Extract the (X, Y) coordinate from the center of the cell holding the provided text.  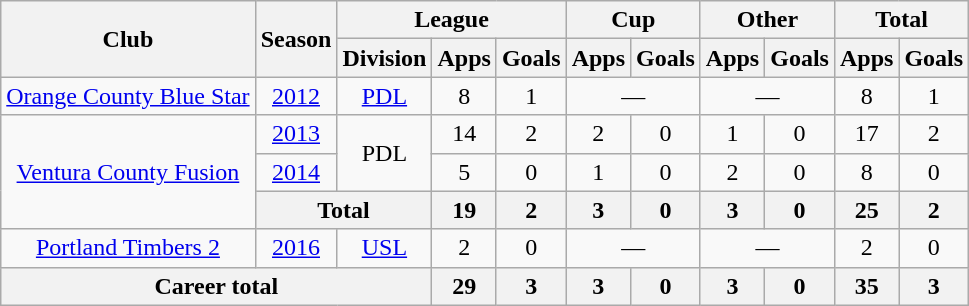
2014 (296, 172)
5 (464, 172)
Orange County Blue Star (128, 96)
2013 (296, 134)
2016 (296, 248)
2012 (296, 96)
Club (128, 39)
17 (866, 134)
29 (464, 286)
Division (384, 58)
Season (296, 39)
35 (866, 286)
Portland Timbers 2 (128, 248)
League (452, 20)
19 (464, 210)
25 (866, 210)
14 (464, 134)
Other (767, 20)
Cup (633, 20)
Career total (216, 286)
Ventura County Fusion (128, 172)
USL (384, 248)
